Search for the cell housing the specified text and yield its (X, Y) center coordinate. 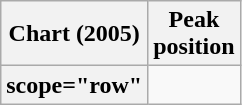
Peakposition (194, 34)
Chart (2005) (74, 34)
scope="row" (74, 85)
